For the text-containing cell, return its midpoint in (x, y) coordinate format. 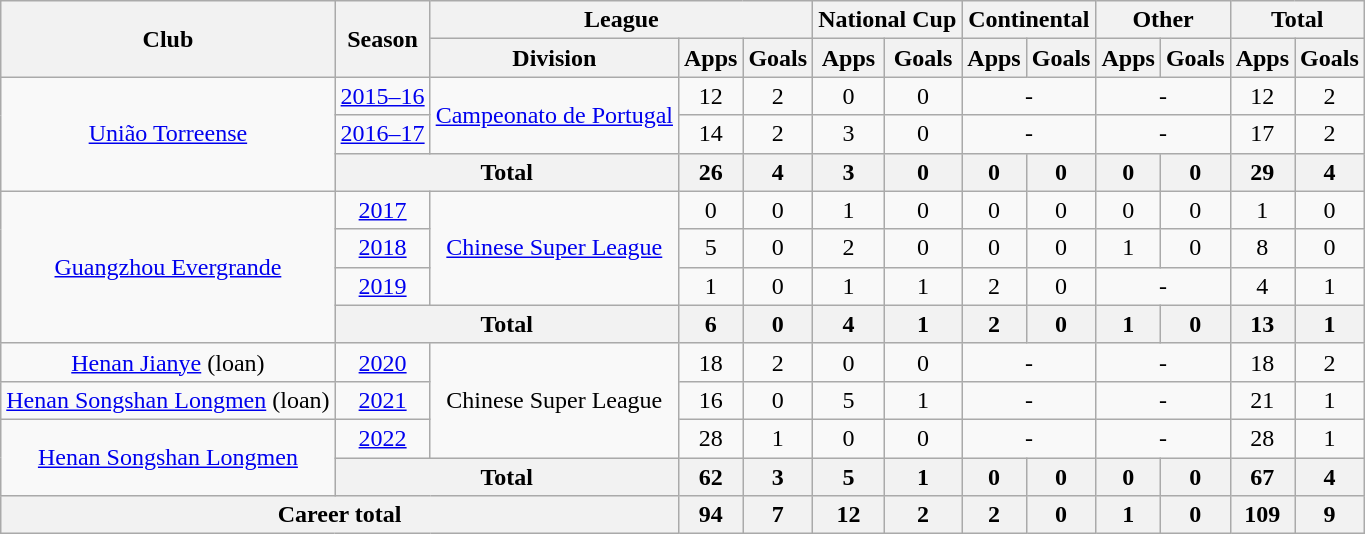
Other (1163, 20)
109 (1262, 515)
8 (1262, 248)
Guangzhou Evergrande (168, 267)
2019 (382, 286)
2022 (382, 438)
Campeonato de Portugal (554, 115)
National Cup (888, 20)
Henan Jianye (loan) (168, 362)
17 (1262, 134)
16 (710, 400)
2017 (382, 210)
13 (1262, 324)
7 (778, 515)
29 (1262, 172)
League (622, 20)
Henan Songshan Longmen (168, 457)
9 (1330, 515)
2015–16 (382, 96)
Club (168, 39)
Continental (1029, 20)
14 (710, 134)
6 (710, 324)
Career total (340, 515)
Henan Songshan Longmen (loan) (168, 400)
62 (710, 477)
26 (710, 172)
2016–17 (382, 134)
2021 (382, 400)
67 (1262, 477)
2018 (382, 248)
21 (1262, 400)
Season (382, 39)
Division (554, 58)
União Torreense (168, 134)
94 (710, 515)
2020 (382, 362)
